Search for the cell housing the specified text and yield its [x, y] center coordinate. 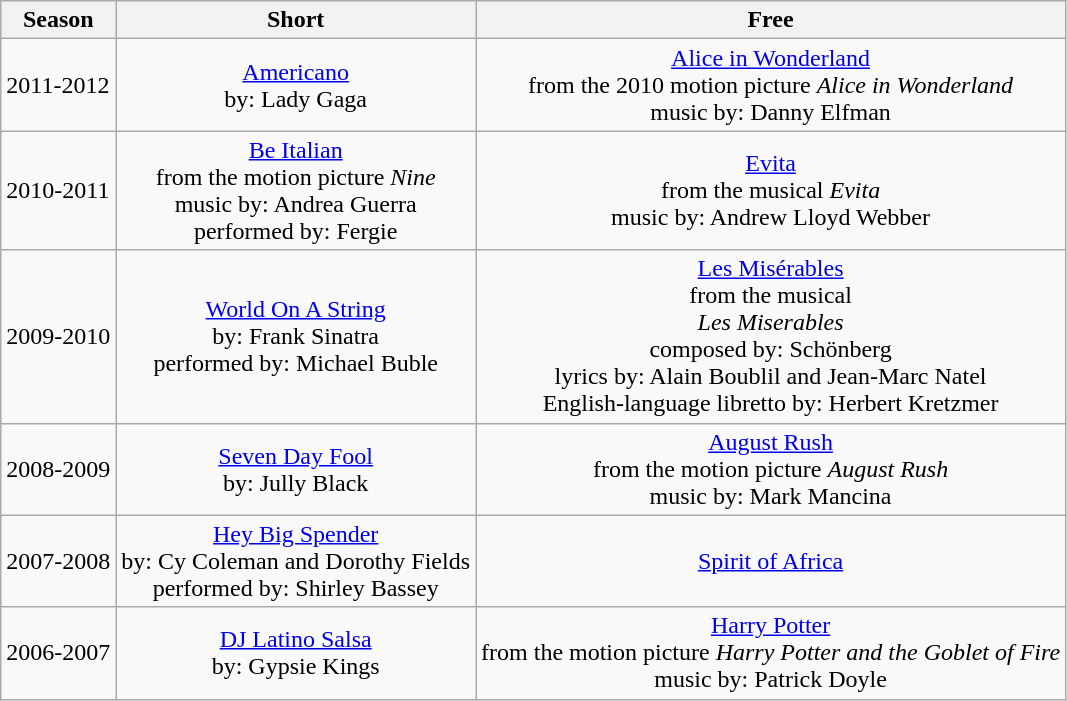
Be Italian from the motion picture Nine music by: Andrea Guerra performed by: Fergie [296, 190]
Seven Day Fool by: Jully Black [296, 469]
Evita from the musical Evita music by: Andrew Lloyd Webber [771, 190]
Spirit of Africa [771, 561]
Alice in Wonderland from the 2010 motion picture Alice in Wonderland music by: Danny Elfman [771, 85]
Free [771, 20]
DJ Latino Salsa by: Gypsie Kings [296, 653]
World On A String by: Frank Sinatra performed by: Michael Buble [296, 336]
Hey Big Spender by: Cy Coleman and Dorothy Fields performed by: Shirley Bassey [296, 561]
Season [58, 20]
Short [296, 20]
2007-2008 [58, 561]
2006-2007 [58, 653]
August Rush from the motion picture August Rush music by: Mark Mancina [771, 469]
2011-2012 [58, 85]
2010-2011 [58, 190]
Harry Potter from the motion picture Harry Potter and the Goblet of Fire music by: Patrick Doyle [771, 653]
Americano by: Lady Gaga [296, 85]
2008-2009 [58, 469]
2009-2010 [58, 336]
